Return the (X, Y) coordinate for the center point of the cell that contains the specified text.  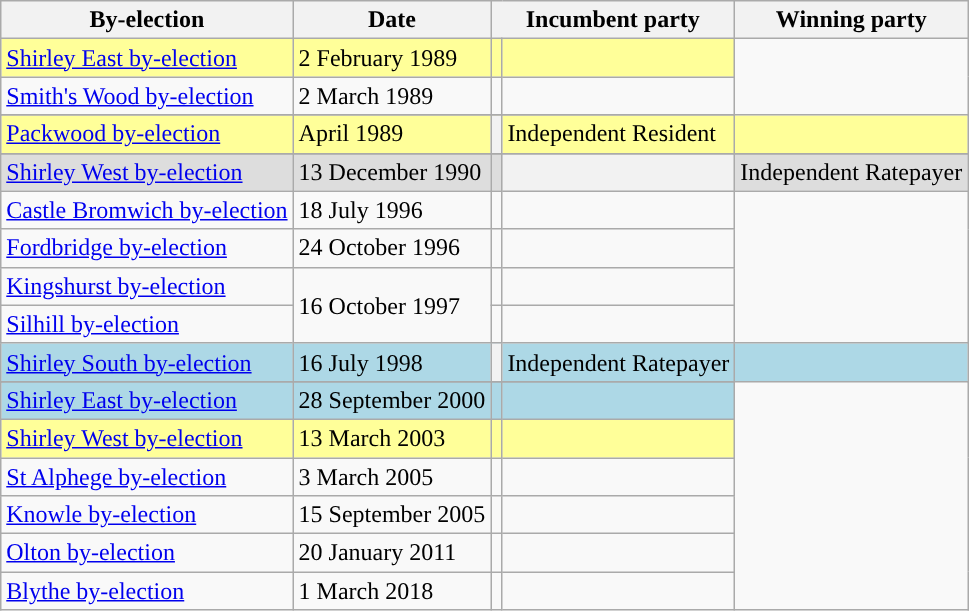
Olton by-election (147, 553)
16 October 1997 (392, 305)
15 September 2005 (392, 515)
24 October 1996 (392, 248)
3 March 2005 (392, 477)
By-election (147, 20)
Incumbent party (613, 20)
2 March 1989 (392, 96)
Castle Bromwich by-election (147, 210)
1 March 2018 (392, 591)
2 February 1989 (392, 58)
18 July 1996 (392, 210)
28 September 2000 (392, 400)
Winning party (852, 20)
Smith's Wood by-election (147, 96)
20 January 2011 (392, 553)
Fordbridge by-election (147, 248)
13 March 2003 (392, 438)
16 July 1998 (392, 362)
Silhill by-election (147, 324)
Date (392, 20)
Independent Resident (618, 134)
Blythe by-election (147, 591)
Knowle by-election (147, 515)
Kingshurst by-election (147, 286)
St Alphege by-election (147, 477)
Shirley South by-election (147, 362)
Packwood by-election (147, 134)
13 December 1990 (392, 172)
April 1989 (392, 134)
